Return the (X, Y) coordinate for the center point of the cell that contains the specified text.  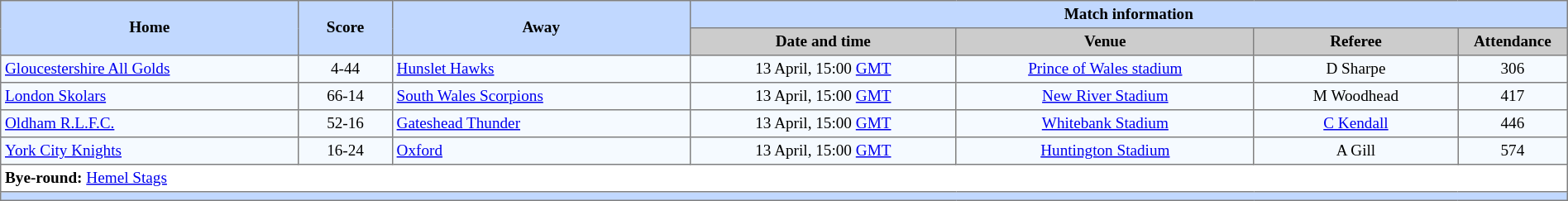
Date and time (823, 41)
66-14 (346, 96)
Oxford (541, 151)
York City Knights (150, 151)
Gateshead Thunder (541, 124)
Away (541, 28)
Match information (1128, 15)
574 (1513, 151)
4-44 (346, 69)
Prince of Wales stadium (1105, 69)
Hunslet Hawks (541, 69)
London Skolars (150, 96)
Home (150, 28)
South Wales Scorpions (541, 96)
D Sharpe (1355, 69)
Oldham R.L.F.C. (150, 124)
417 (1513, 96)
A Gill (1355, 151)
Referee (1355, 41)
Attendance (1513, 41)
M Woodhead (1355, 96)
446 (1513, 124)
Gloucestershire All Golds (150, 69)
16-24 (346, 151)
Huntington Stadium (1105, 151)
Venue (1105, 41)
New River Stadium (1105, 96)
52-16 (346, 124)
Score (346, 28)
C Kendall (1355, 124)
Bye-round: Hemel Stags (784, 179)
Whitebank Stadium (1105, 124)
306 (1513, 69)
